Extract the [x, y] coordinate from the center of the cell holding the provided text.  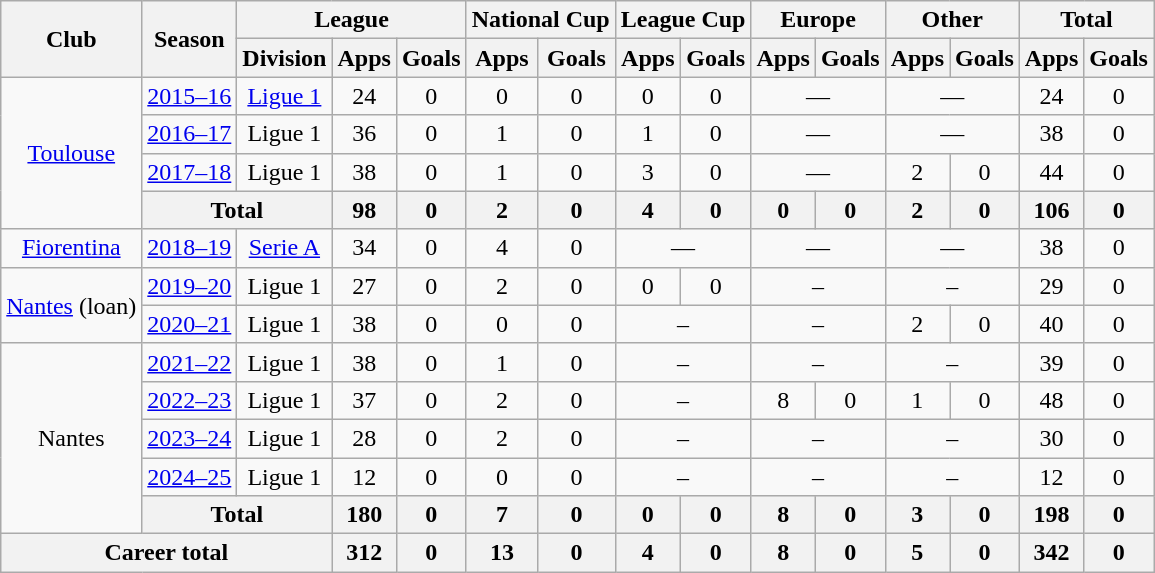
2020–21 [190, 324]
48 [1051, 400]
28 [364, 438]
98 [364, 210]
106 [1051, 210]
Other [952, 20]
2019–20 [190, 286]
29 [1051, 286]
Fiorentina [72, 248]
27 [364, 286]
5 [917, 553]
198 [1051, 515]
Toulouse [72, 153]
30 [1051, 438]
312 [364, 553]
2015–16 [190, 96]
36 [364, 134]
Nantes [72, 438]
Club [72, 39]
2016–17 [190, 134]
40 [1051, 324]
2021–22 [190, 362]
Division [284, 58]
League Cup [683, 20]
34 [364, 248]
2018–19 [190, 248]
2017–18 [190, 172]
342 [1051, 553]
37 [364, 400]
Nantes (loan) [72, 305]
2022–23 [190, 400]
39 [1051, 362]
13 [502, 553]
7 [502, 515]
2024–25 [190, 477]
Europe [818, 20]
Career total [166, 553]
League [352, 20]
44 [1051, 172]
National Cup [540, 20]
180 [364, 515]
2023–24 [190, 438]
Season [190, 39]
Serie A [284, 248]
